From the cell containing the given text, extract its center point as (X, Y) coordinate. 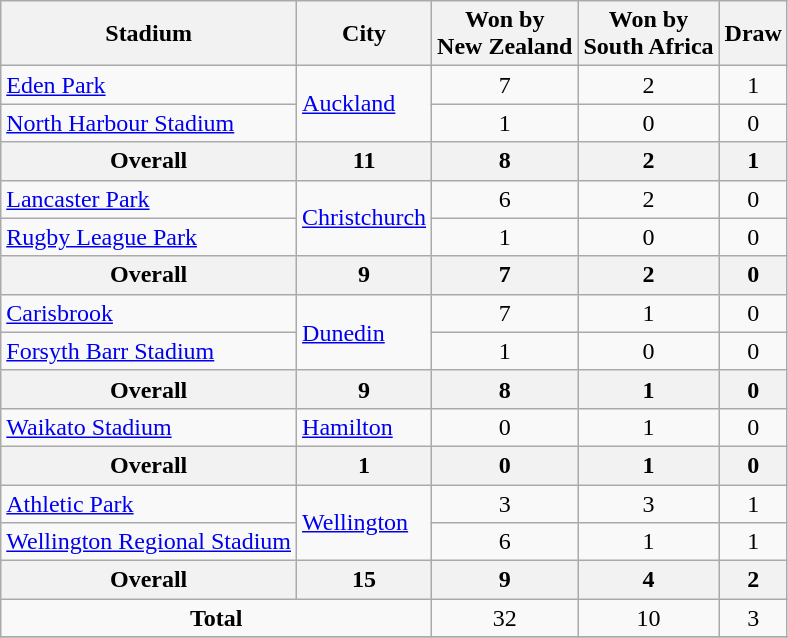
11 (364, 161)
Auckland (364, 104)
City (364, 34)
Wellington Regional Stadium (149, 542)
Carisbrook (149, 313)
Waikato Stadium (149, 427)
North Harbour Stadium (149, 123)
Athletic Park (149, 503)
Lancaster Park (149, 199)
Dunedin (364, 332)
Eden Park (149, 85)
Won byNew Zealand (505, 34)
Total (216, 618)
Christchurch (364, 218)
Draw (753, 34)
Stadium (149, 34)
15 (364, 580)
Rugby League Park (149, 237)
Hamilton (364, 427)
32 (505, 618)
4 (648, 580)
10 (648, 618)
Won bySouth Africa (648, 34)
Wellington (364, 522)
Forsyth Barr Stadium (149, 351)
